Search for the cell housing the specified text and yield its (x, y) center coordinate. 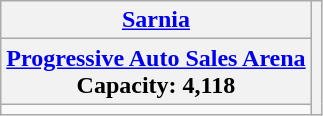
Sarnia (156, 20)
Progressive Auto Sales ArenaCapacity: 4,118 (156, 72)
